From the cell containing the given text, extract its center point as (x, y) coordinate. 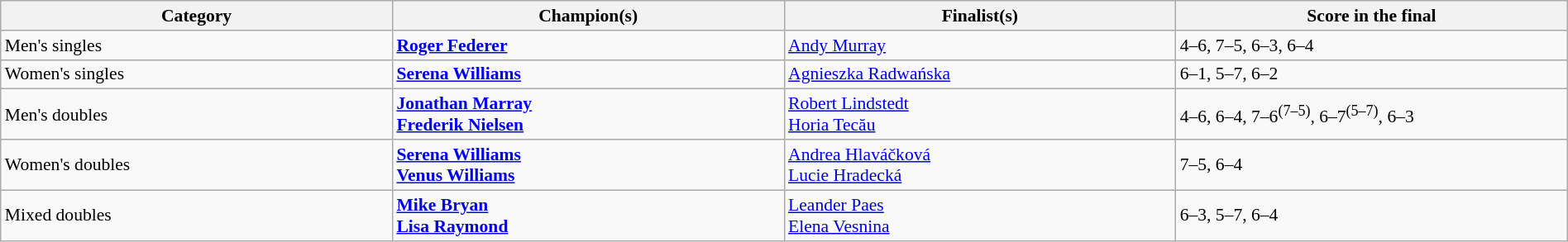
Andy Murray (980, 45)
Robert Lindstedt Horia Tecău (980, 114)
Mixed doubles (197, 215)
6–1, 5–7, 6–2 (1372, 74)
Serena Williams (588, 74)
7–5, 6–4 (1372, 165)
Category (197, 16)
Champion(s) (588, 16)
4–6, 6–4, 7–6(7–5), 6–7(5–7), 6–3 (1372, 114)
Jonathan Marray Frederik Nielsen (588, 114)
Andrea Hlaváčková Lucie Hradecká (980, 165)
Men's doubles (197, 114)
Agnieszka Radwańska (980, 74)
Men's singles (197, 45)
Women's singles (197, 74)
Serena Williams Venus Williams (588, 165)
4–6, 7–5, 6–3, 6–4 (1372, 45)
Score in the final (1372, 16)
Finalist(s) (980, 16)
Women's doubles (197, 165)
Mike Bryan Lisa Raymond (588, 215)
6–3, 5–7, 6–4 (1372, 215)
Roger Federer (588, 45)
Leander Paes Elena Vesnina (980, 215)
